Output the [X, Y] coordinate of the center of the cell containing the given text.  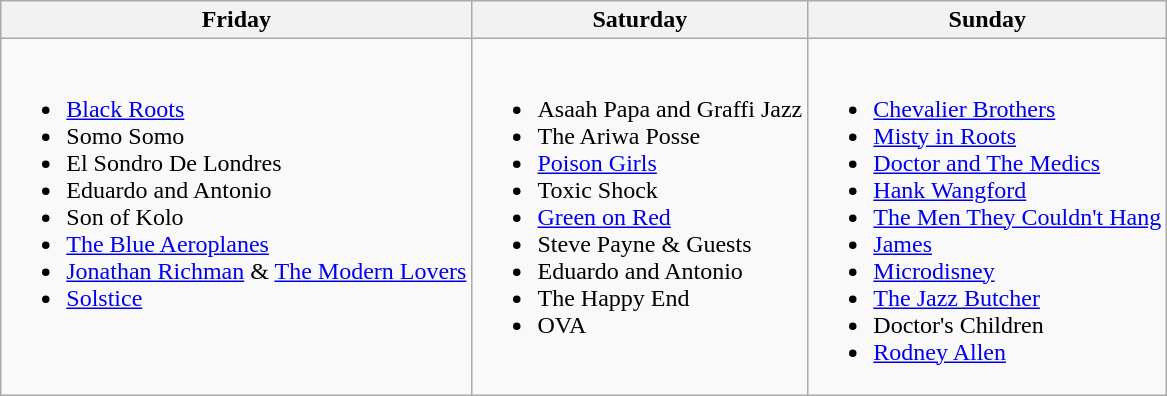
Asaah Papa and Graffi JazzThe Ariwa PossePoison GirlsToxic ShockGreen on RedSteve Payne & GuestsEduardo and AntonioThe Happy EndOVA [640, 217]
Saturday [640, 20]
Black RootsSomo SomoEl Sondro De LondresEduardo and AntonioSon of KoloThe Blue AeroplanesJonathan Richman & The Modern LoversSolstice [236, 217]
Friday [236, 20]
Sunday [988, 20]
